From the cell containing the given text, extract its center point as (X, Y) coordinate. 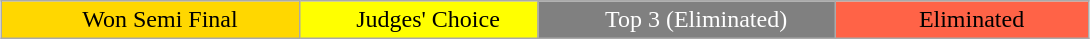
Judges' Choice (418, 20)
Top 3 (Eliminated) (687, 20)
Won Semi Final (150, 20)
Eliminated (962, 20)
